Pinpoint the cell where the given text exists, returning its [X, Y] midpoint coordinate. 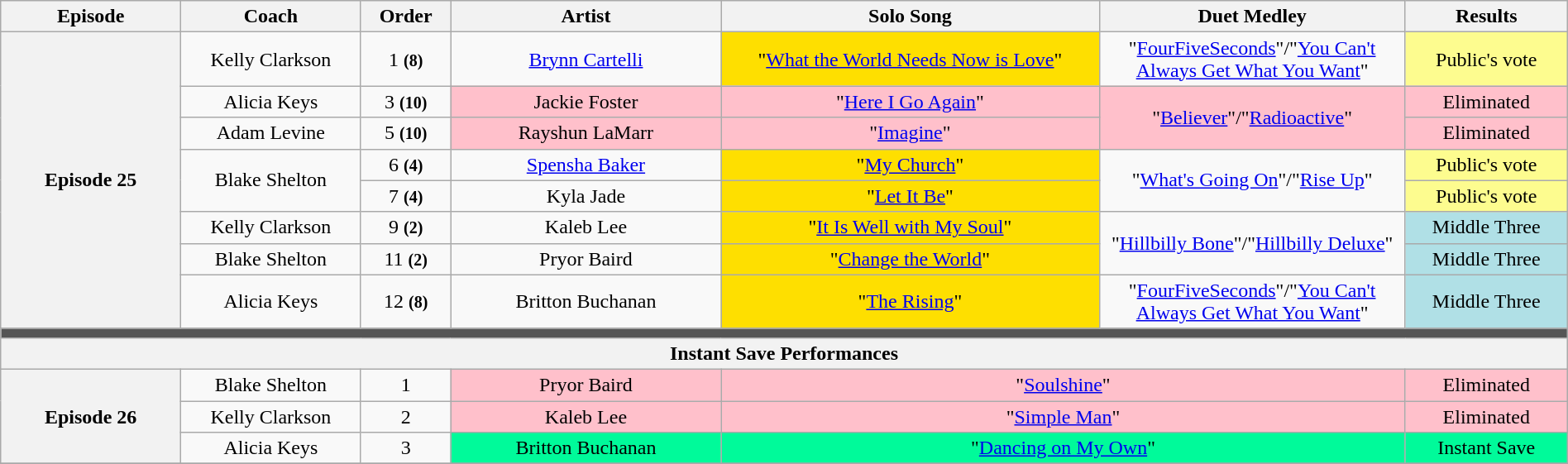
"Imagine" [910, 133]
"My Church" [910, 165]
"Soulshine" [1064, 385]
Jackie Foster [586, 102]
"Simple Man" [1064, 416]
"It Is Well with My Soul" [910, 227]
"Here I Go Again" [910, 102]
Results [1486, 17]
"Believer"/"Radioactive" [1252, 117]
"The Rising" [910, 301]
1 (8) [405, 60]
2 [405, 416]
"What's Going On"/"Rise Up" [1252, 180]
"Change the World" [910, 259]
5 (10) [405, 133]
Episode 26 [91, 416]
Adam Levine [271, 133]
7 (4) [405, 196]
Instant Save Performances [784, 353]
12 (8) [405, 301]
6 (4) [405, 165]
Coach [271, 17]
Kyla Jade [586, 196]
3 [405, 448]
Rayshun LaMarr [586, 133]
Artist [586, 17]
Order [405, 17]
1 [405, 385]
9 (2) [405, 227]
Episode [91, 17]
Duet Medley [1252, 17]
3 (10) [405, 102]
Spensha Baker [586, 165]
"What the World Needs Now is Love" [910, 60]
"Hillbilly Bone"/"Hillbilly Deluxe" [1252, 243]
Brynn Cartelli [586, 60]
Solo Song [910, 17]
Episode 25 [91, 180]
11 (2) [405, 259]
Instant Save [1486, 448]
"Dancing on My Own" [1064, 448]
"Let It Be" [910, 196]
